Return (x, y) of the center of cell containing provided text 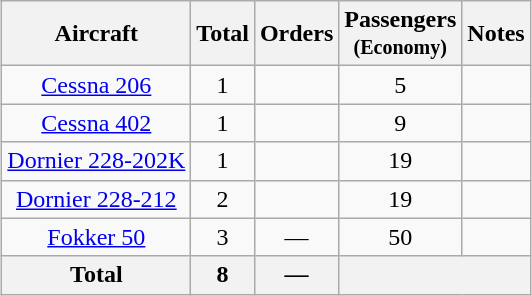
Notes (496, 34)
2 (223, 199)
8 (223, 275)
Aircraft (96, 34)
Dornier 228-212 (96, 199)
Cessna 206 (96, 85)
Fokker 50 (96, 237)
3 (223, 237)
50 (400, 237)
Passengers(Economy) (400, 34)
Orders (296, 34)
Dornier 228-202K (96, 161)
5 (400, 85)
9 (400, 123)
Cessna 402 (96, 123)
